Pinpoint the cell where the given text exists, returning its (x, y) midpoint coordinate. 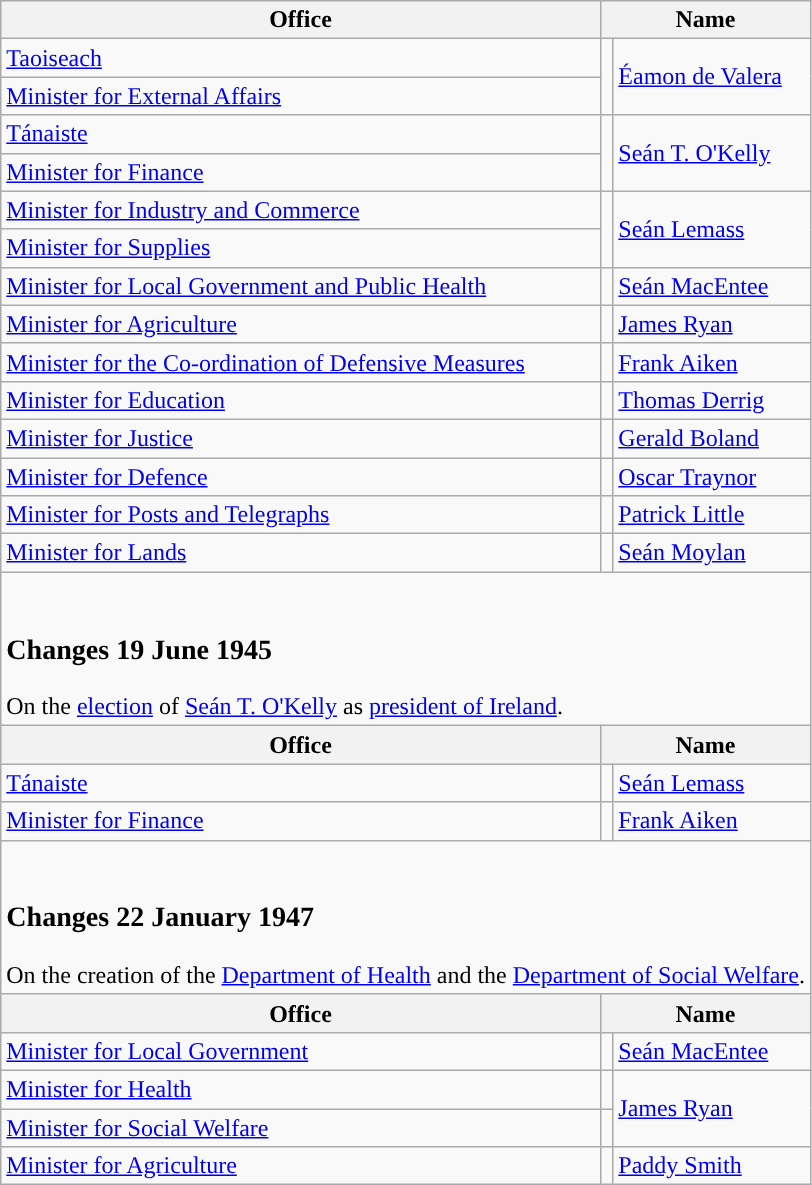
Éamon de Valera (712, 77)
Minister for Defence (301, 477)
Minister for Lands (301, 553)
Minister for Justice (301, 438)
Minister for Education (301, 400)
Seán Moylan (712, 553)
Gerald Boland (712, 438)
Seán T. O'Kelly (712, 153)
Paddy Smith (712, 1166)
Changes 19 June 1945On the election of Seán T. O'Kelly as president of Ireland. (406, 649)
Patrick Little (712, 515)
Oscar Traynor (712, 477)
Changes 22 January 1947On the creation of the Department of Health and the Department of Social Welfare. (406, 917)
Minister for Industry and Commerce (301, 210)
Minister for External Affairs (301, 96)
Taoiseach (301, 58)
Minister for Posts and Telegraphs (301, 515)
Minister for Local Government (301, 1051)
Minister for the Co-ordination of Defensive Measures (301, 362)
Minister for Supplies (301, 248)
Minister for Health (301, 1089)
Thomas Derrig (712, 400)
Minister for Local Government and Public Health (301, 286)
Minister for Social Welfare (301, 1127)
